Return the [x, y] coordinate for the center point of the cell that contains the specified text.  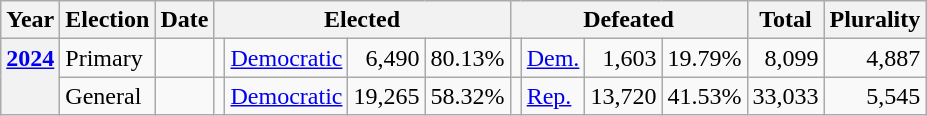
Plurality [875, 20]
2024 [30, 77]
Election [108, 20]
1,603 [624, 58]
Year [30, 20]
19,265 [386, 96]
Defeated [628, 20]
41.53% [704, 96]
58.32% [468, 96]
4,887 [875, 58]
6,490 [386, 58]
Primary [108, 58]
General [108, 96]
80.13% [468, 58]
Total [786, 20]
13,720 [624, 96]
Rep. [553, 96]
Date [184, 20]
8,099 [786, 58]
33,033 [786, 96]
Elected [362, 20]
Dem. [553, 58]
19.79% [704, 58]
5,545 [875, 96]
